Extract the [X, Y] coordinate from the center of the cell holding the provided text.  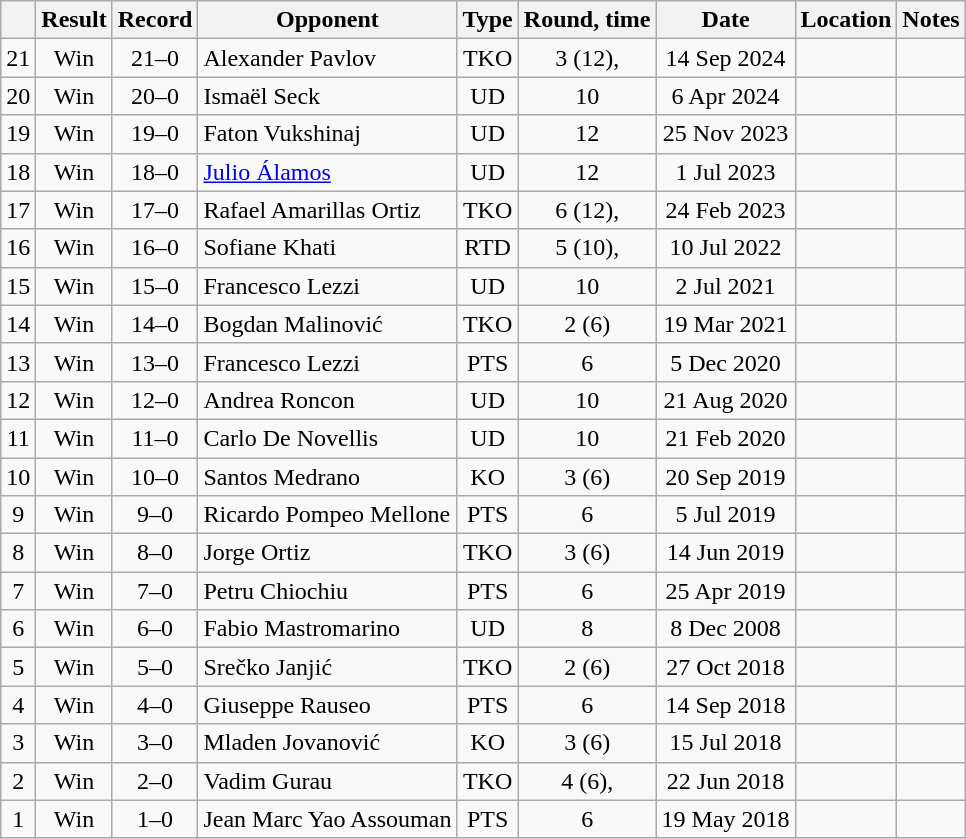
Ismaël Seck [328, 96]
6 (12), [587, 210]
5 [18, 667]
Round, time [587, 20]
4–0 [155, 705]
1–0 [155, 819]
21 Feb 2020 [726, 438]
5 Jul 2019 [726, 515]
18 [18, 172]
14 Sep 2018 [726, 705]
17 [18, 210]
21 Aug 2020 [726, 400]
19 [18, 134]
1 Jul 2023 [726, 172]
24 Feb 2023 [726, 210]
20 Sep 2019 [726, 477]
20–0 [155, 96]
25 Apr 2019 [726, 591]
Jorge Ortiz [328, 553]
Record [155, 20]
25 Nov 2023 [726, 134]
Fabio Mastromarino [328, 629]
14 [18, 324]
17–0 [155, 210]
10 Jul 2022 [726, 248]
19–0 [155, 134]
8 Dec 2008 [726, 629]
27 Oct 2018 [726, 667]
6 Apr 2024 [726, 96]
3 (12), [587, 58]
Santos Medrano [328, 477]
2 [18, 781]
14–0 [155, 324]
7 [18, 591]
RTD [488, 248]
Location [846, 20]
14 Sep 2024 [726, 58]
Srečko Janjić [328, 667]
22 Jun 2018 [726, 781]
5–0 [155, 667]
16 [18, 248]
21 [18, 58]
Vadim Gurau [328, 781]
15 Jul 2018 [726, 743]
Bogdan Malinović [328, 324]
4 [18, 705]
6–0 [155, 629]
Type [488, 20]
2 Jul 2021 [726, 286]
10–0 [155, 477]
2–0 [155, 781]
9–0 [155, 515]
Giuseppe Rauseo [328, 705]
Alexander Pavlov [328, 58]
16–0 [155, 248]
15 [18, 286]
1 [18, 819]
Julio Álamos [328, 172]
3–0 [155, 743]
9 [18, 515]
20 [18, 96]
14 Jun 2019 [726, 553]
Petru Chiochiu [328, 591]
5 Dec 2020 [726, 362]
11–0 [155, 438]
Notes [931, 20]
8–0 [155, 553]
Faton Vukshinaj [328, 134]
Date [726, 20]
Carlo De Novellis [328, 438]
19 Mar 2021 [726, 324]
11 [18, 438]
18–0 [155, 172]
Opponent [328, 20]
Jean Marc Yao Assouman [328, 819]
4 (6), [587, 781]
15–0 [155, 286]
3 [18, 743]
13 [18, 362]
Result [74, 20]
13–0 [155, 362]
Andrea Roncon [328, 400]
21–0 [155, 58]
Mladen Jovanović [328, 743]
Ricardo Pompeo Mellone [328, 515]
7–0 [155, 591]
19 May 2018 [726, 819]
Rafael Amarillas Ortiz [328, 210]
12–0 [155, 400]
Sofiane Khati [328, 248]
5 (10), [587, 248]
